Search for the cell housing the specified text and yield its [x, y] center coordinate. 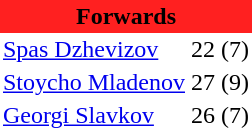
Spas Dzhevizov [94, 50]
Stoycho Mladenov [94, 82]
(7) [235, 50]
(9) [235, 82]
22 [203, 50]
Forwards [126, 16]
27 [203, 82]
